Extract the [X, Y] coordinate from the center of the cell holding the provided text.  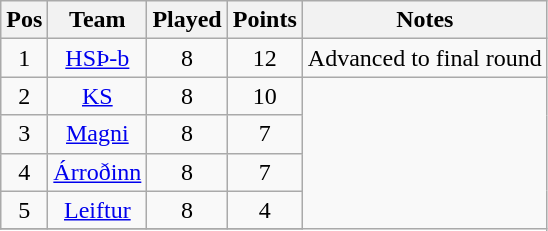
Advanced to final round [424, 58]
Played [187, 20]
2 [24, 96]
Team [98, 20]
Árroðinn [98, 172]
12 [264, 58]
5 [24, 210]
Leiftur [98, 210]
KS [98, 96]
Pos [24, 20]
HSÞ-b [98, 58]
10 [264, 96]
Points [264, 20]
Magni [98, 134]
Notes [424, 20]
3 [24, 134]
1 [24, 58]
